Find where the given text appears and provide that cell's center as (X, Y) coordinate. 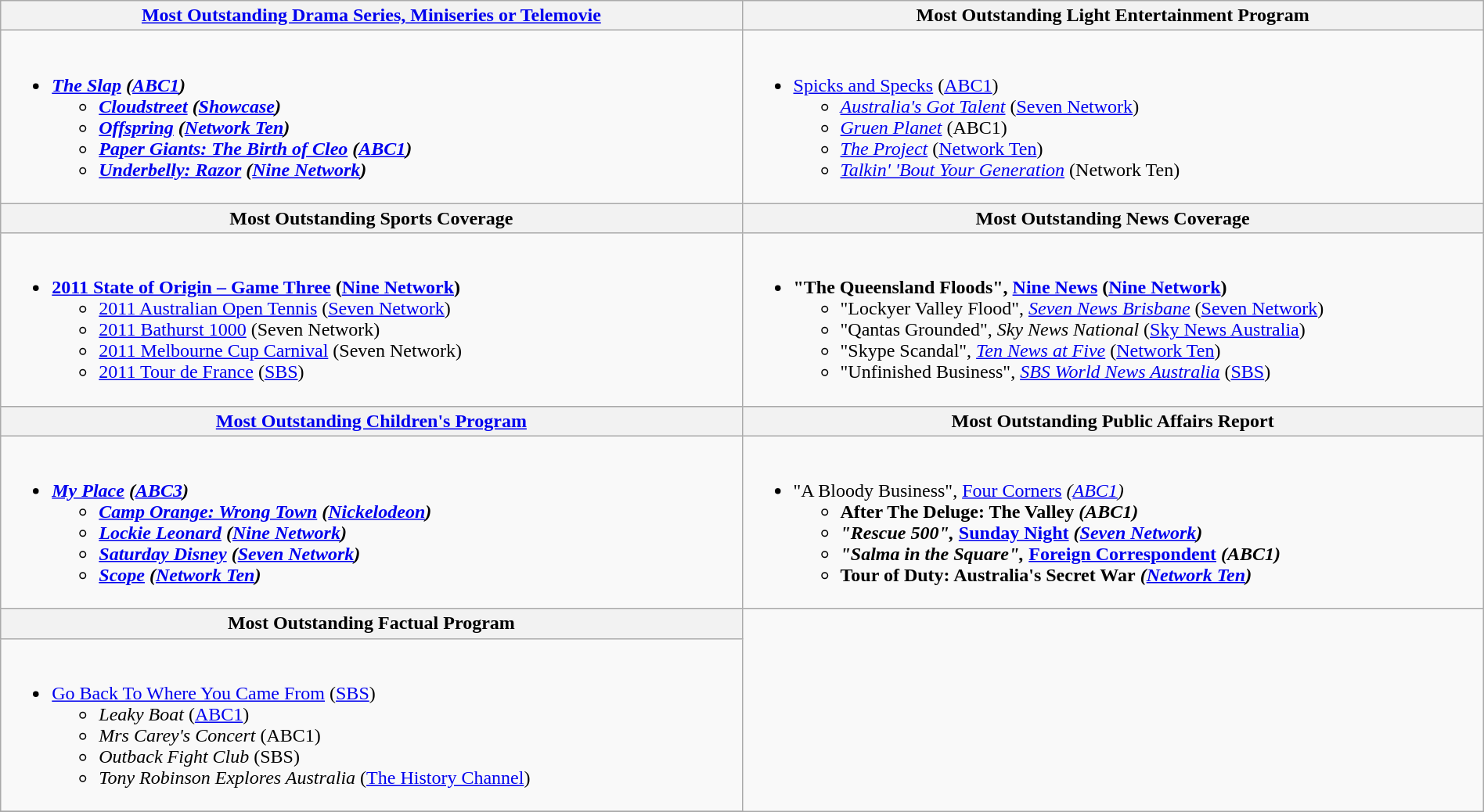
Most Outstanding Public Affairs Report (1113, 421)
Most Outstanding Children's Program (371, 421)
The Slap (ABC1)Cloudstreet (Showcase)Offspring (Network Ten)Paper Giants: The Birth of Cleo (ABC1)Underbelly: Razor (Nine Network) (371, 117)
Spicks and Specks (ABC1)Australia's Got Talent (Seven Network)Gruen Planet (ABC1)The Project (Network Ten)Talkin' 'Bout Your Generation (Network Ten) (1113, 117)
Most Outstanding Light Entertainment Program (1113, 16)
Most Outstanding Sports Coverage (371, 218)
Most Outstanding Factual Program (371, 623)
Most Outstanding News Coverage (1113, 218)
Most Outstanding Drama Series, Miniseries or Telemovie (371, 16)
My Place (ABC3)Camp Orange: Wrong Town (Nickelodeon)Lockie Leonard (Nine Network)Saturday Disney (Seven Network)Scope (Network Ten) (371, 523)
